Scan for the cell matching the given text and deliver its [x, y] coordinate at center. 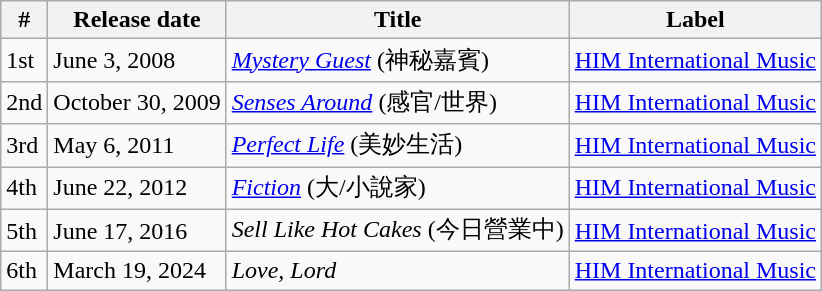
Senses Around (感官/世界) [398, 102]
Title [398, 20]
June 3, 2008 [137, 60]
May 6, 2011 [137, 146]
June 17, 2016 [137, 230]
Release date [137, 20]
June 22, 2012 [137, 188]
6th [24, 271]
March 19, 2024 [137, 271]
5th [24, 230]
Label [695, 20]
Mystery Guest (神秘嘉賓) [398, 60]
Fiction (大/小說家) [398, 188]
October 30, 2009 [137, 102]
# [24, 20]
1st [24, 60]
4th [24, 188]
2nd [24, 102]
Love, Lord [398, 271]
Sell Like Hot Cakes (今日營業中) [398, 230]
3rd [24, 146]
Perfect Life (美妙生活) [398, 146]
